Pinpoint the cell where the given text exists, returning its [X, Y] midpoint coordinate. 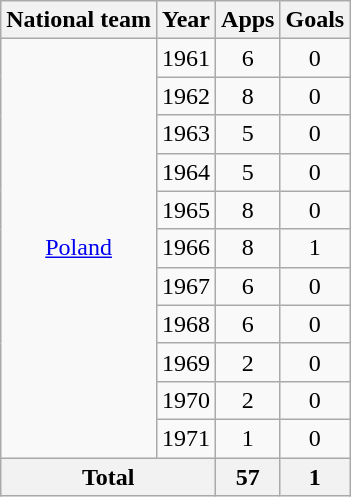
1961 [186, 58]
1964 [186, 172]
1969 [186, 362]
Year [186, 20]
1962 [186, 96]
Total [108, 477]
1971 [186, 438]
57 [248, 477]
National team [79, 20]
Goals [315, 20]
Poland [79, 248]
Apps [248, 20]
1968 [186, 324]
1967 [186, 286]
1970 [186, 400]
1966 [186, 248]
1963 [186, 134]
1965 [186, 210]
